Find where the given text appears and provide that cell's center as (x, y) coordinate. 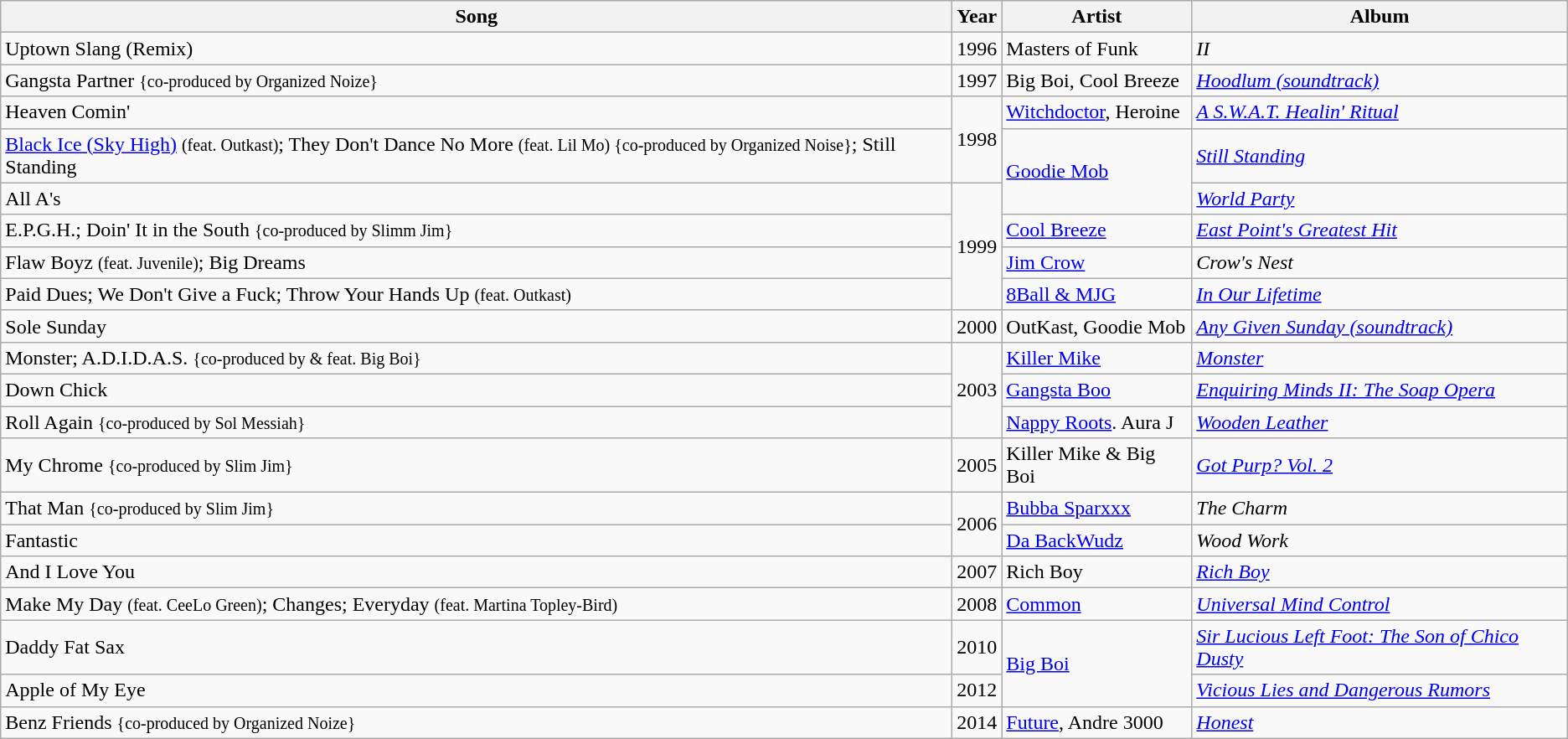
And I Love You (477, 572)
2006 (977, 525)
1999 (977, 246)
Common (1097, 604)
Nappy Roots. Aura J (1097, 421)
Benz Friends {co-produced by Organized Noize} (477, 722)
All A's (477, 199)
Album (1380, 17)
Heaven Comin' (477, 112)
Jim Crow (1097, 262)
Fantastic (477, 540)
Killer Mike & Big Boi (1097, 466)
Honest (1380, 722)
Song (477, 17)
Killer Mike (1097, 358)
Goodie Mob (1097, 171)
Big Boi (1097, 664)
Down Chick (477, 390)
Roll Again {co-produced by Sol Messiah} (477, 421)
2014 (977, 722)
Vicious Lies and Dangerous Rumors (1380, 690)
Uptown Slang (Remix) (477, 49)
Sir Lucious Left Foot: The Son of Chico Dusty (1380, 647)
Monster (1380, 358)
Year (977, 17)
Got Purp? Vol. 2 (1380, 466)
OutKast, Goodie Mob (1097, 326)
2010 (977, 647)
1997 (977, 80)
Bubba Sparxxx (1097, 509)
That Man {co-produced by Slim Jim} (477, 509)
My Chrome {co-produced by Slim Jim} (477, 466)
A S.W.A.T. Healin' Ritual (1380, 112)
Make My Day (feat. CeeLo Green); Changes; Everyday (feat. Martina Topley-Bird) (477, 604)
Crow's Nest (1380, 262)
Wooden Leather (1380, 421)
2012 (977, 690)
Sole Sunday (477, 326)
In Our Lifetime (1380, 294)
Flaw Boyz (feat. Juvenile); Big Dreams (477, 262)
2008 (977, 604)
E.P.G.H.; Doin' It in the South {co-produced by Slimm Jim} (477, 230)
1996 (977, 49)
East Point's Greatest Hit (1380, 230)
II (1380, 49)
Big Boi, Cool Breeze (1097, 80)
8Ball & MJG (1097, 294)
Witchdoctor, Heroine (1097, 112)
Apple of My Eye (477, 690)
World Party (1380, 199)
Enquiring Minds II: The Soap Opera (1380, 390)
2003 (977, 390)
Hoodlum (soundtrack) (1380, 80)
Future, Andre 3000 (1097, 722)
2000 (977, 326)
Da BackWudz (1097, 540)
Universal Mind Control (1380, 604)
1998 (977, 139)
The Charm (1380, 509)
Gangsta Partner {co-produced by Organized Noize} (477, 80)
Black Ice (Sky High) (feat. Outkast); They Don't Dance No More (feat. Lil Mo) {co-produced by Organized Noise}; Still Standing (477, 156)
Still Standing (1380, 156)
Monster; A.D.I.D.A.S. {co-produced by & feat. Big Boi} (477, 358)
Masters of Funk (1097, 49)
2007 (977, 572)
Gangsta Boo (1097, 390)
2005 (977, 466)
Cool Breeze (1097, 230)
Wood Work (1380, 540)
Any Given Sunday (soundtrack) (1380, 326)
Daddy Fat Sax (477, 647)
Artist (1097, 17)
Paid Dues; We Don't Give a Fuck; Throw Your Hands Up (feat. Outkast) (477, 294)
